Scan for the cell matching the given text and deliver its [x, y] coordinate at center. 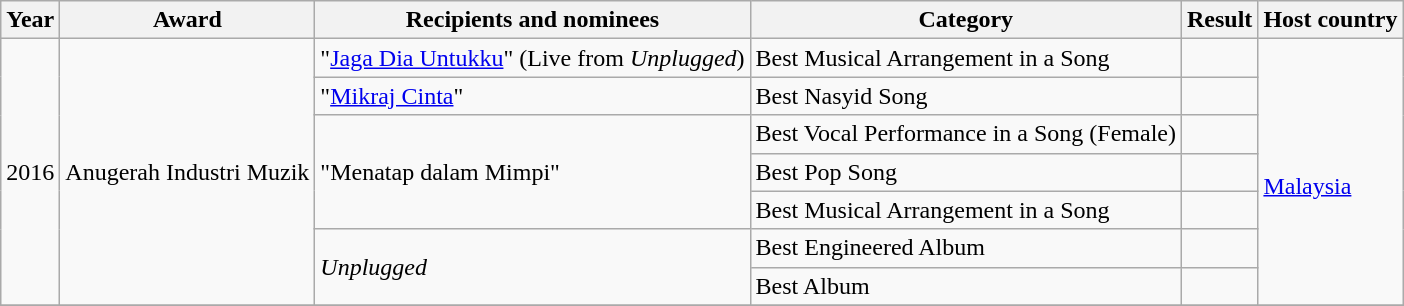
Best Engineered Album [966, 248]
Malaysia [1330, 172]
Unplugged [532, 267]
Award [188, 20]
Result [1219, 20]
"Menatap dalam Mimpi" [532, 172]
"Jaga Dia Untukku" (Live from Unplugged) [532, 58]
Category [966, 20]
2016 [30, 172]
Year [30, 20]
Best Album [966, 286]
Best Vocal Performance in a Song (Female) [966, 134]
Best Nasyid Song [966, 96]
Anugerah Industri Muzik [188, 172]
Best Pop Song [966, 172]
Host country [1330, 20]
Recipients and nominees [532, 20]
"Mikraj Cinta" [532, 96]
